Determine the (X, Y) coordinate at the center of the cell enclosing the given text.  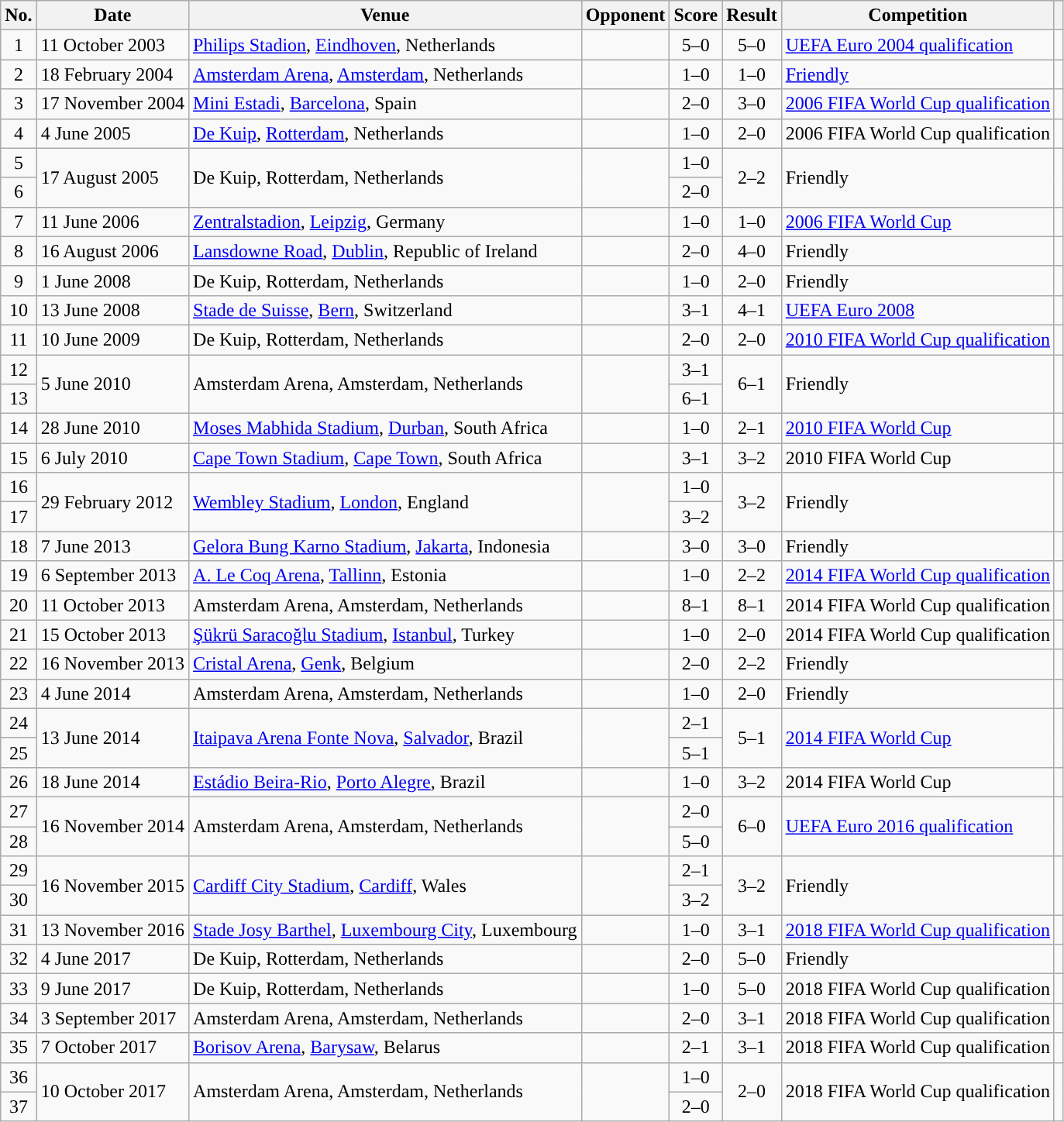
12 (19, 370)
13 November 2016 (112, 930)
Zentralstadion, Leipzig, Germany (386, 222)
6–0 (752, 826)
Moses Mabhida Stadium, Durban, South Africa (386, 428)
14 (19, 428)
16 (19, 487)
Venue (386, 15)
Philips Stadion, Eindhoven, Netherlands (386, 45)
13 (19, 399)
10 (19, 310)
13 June 2008 (112, 310)
4 (19, 133)
Cristal Arena, Genk, Belgium (386, 664)
3 (19, 104)
7 October 2017 (112, 1048)
9 June 2017 (112, 989)
20 (19, 605)
5 June 2010 (112, 384)
15 October 2013 (112, 635)
23 (19, 694)
28 June 2010 (112, 428)
32 (19, 959)
10 October 2017 (112, 1092)
17 (19, 517)
30 (19, 900)
37 (19, 1107)
3 September 2017 (112, 1018)
6 (19, 192)
Itaipava Arena Fonte Nova, Salvador, Brazil (386, 738)
21 (19, 635)
13 June 2014 (112, 738)
UEFA Euro 2008 (918, 310)
7 June 2013 (112, 546)
18 (19, 546)
28 (19, 841)
22 (19, 664)
2006 FIFA World Cup (918, 222)
5 (19, 163)
25 (19, 752)
Lansdowne Road, Dublin, Republic of Ireland (386, 251)
Mini Estadi, Barcelona, Spain (386, 104)
1 (19, 45)
4–1 (752, 310)
6 July 2010 (112, 458)
UEFA Euro 2016 qualification (918, 826)
19 (19, 576)
1 June 2008 (112, 280)
4 June 2014 (112, 694)
Competition (918, 15)
15 (19, 458)
9 (19, 280)
16 August 2006 (112, 251)
11 June 2006 (112, 222)
UEFA Euro 2004 qualification (918, 45)
7 (19, 222)
34 (19, 1018)
16 November 2015 (112, 886)
Şükrü Saracoğlu Stadium, Istanbul, Turkey (386, 635)
16 November 2014 (112, 826)
Borisov Arena, Barysaw, Belarus (386, 1048)
Stade Josy Barthel, Luxembourg City, Luxembourg (386, 930)
Cardiff City Stadium, Cardiff, Wales (386, 886)
6 September 2013 (112, 576)
Cape Town Stadium, Cape Town, South Africa (386, 458)
35 (19, 1048)
17 August 2005 (112, 177)
Result (752, 15)
10 June 2009 (112, 339)
4 June 2017 (112, 959)
Date (112, 15)
11 October 2013 (112, 605)
2010 FIFA World Cup qualification (918, 339)
18 June 2014 (112, 782)
11 (19, 339)
31 (19, 930)
17 November 2004 (112, 104)
Opponent (625, 15)
No. (19, 15)
29 (19, 871)
11 October 2003 (112, 45)
A. Le Coq Arena, Tallinn, Estonia (386, 576)
27 (19, 811)
4–0 (752, 251)
4 June 2005 (112, 133)
2 (19, 74)
29 February 2012 (112, 502)
24 (19, 723)
Stade de Suisse, Bern, Switzerland (386, 310)
36 (19, 1077)
26 (19, 782)
8 (19, 251)
33 (19, 989)
16 November 2013 (112, 664)
Estádio Beira-Rio, Porto Alegre, Brazil (386, 782)
Score (696, 15)
18 February 2004 (112, 74)
Gelora Bung Karno Stadium, Jakarta, Indonesia (386, 546)
Wembley Stadium, London, England (386, 502)
